Provide the [x, y] coordinate of the cell's center where the given text is located.  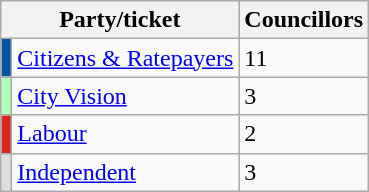
Labour [126, 134]
Party/ticket [120, 20]
Citizens & Ratepayers [126, 58]
2 [304, 134]
11 [304, 58]
Councillors [304, 20]
City Vision [126, 96]
Independent [126, 172]
